Output the (X, Y) coordinate of the center of the cell containing the given text.  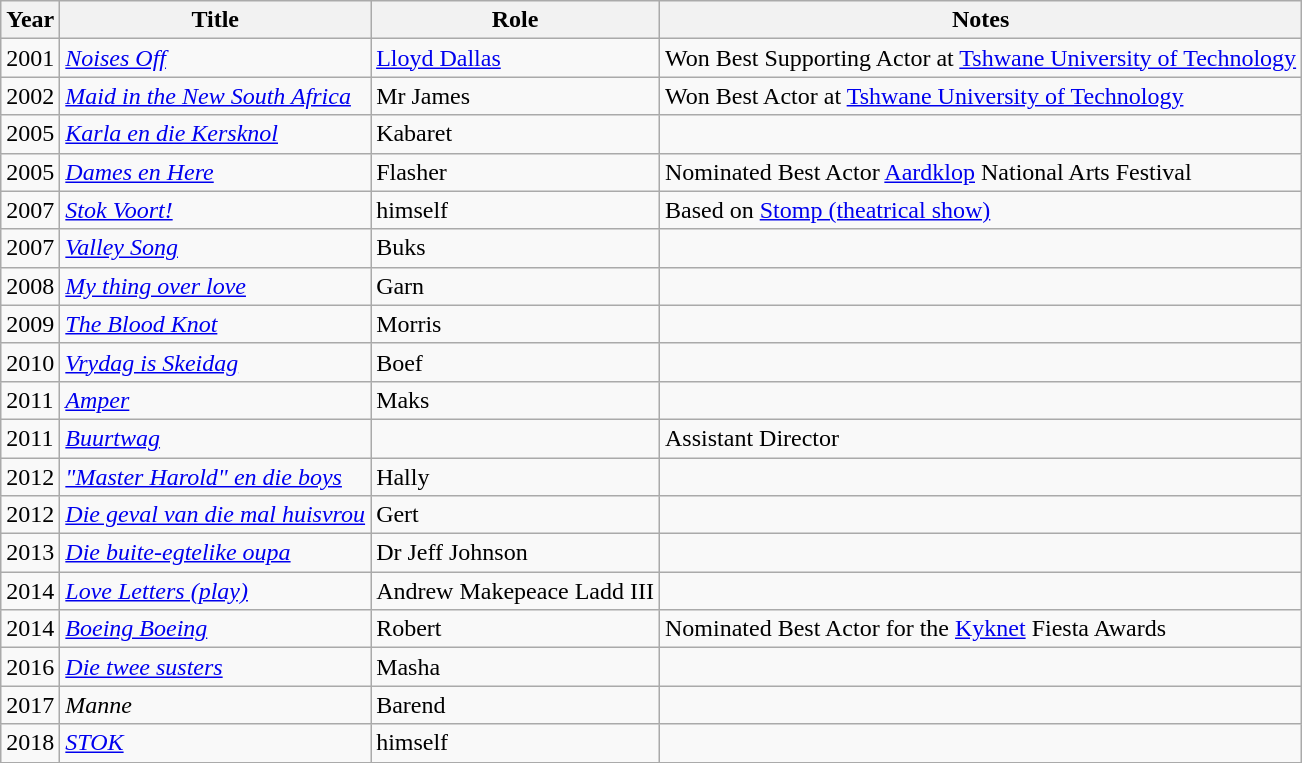
Die geval van die mal huisvrou (216, 515)
Assistant Director (981, 438)
Flasher (516, 172)
2018 (30, 743)
STOK (216, 743)
Karla en die Kersknol (216, 134)
Dr Jeff Johnson (516, 553)
Andrew Makepeace Ladd III (516, 591)
Manne (216, 705)
Gert (516, 515)
Boeing Boeing (216, 629)
Year (30, 20)
Noises Off (216, 58)
Maks (516, 400)
Nominated Best Actor Aardklop National Arts Festival (981, 172)
"Master Harold" en die boys (216, 477)
Lloyd Dallas (516, 58)
2016 (30, 667)
Die twee susters (216, 667)
Role (516, 20)
2009 (30, 324)
2001 (30, 58)
Love Letters (play) (216, 591)
Robert (516, 629)
Kabaret (516, 134)
My thing over love (216, 286)
2008 (30, 286)
Stok Voort! (216, 210)
Buks (516, 248)
Mr James (516, 96)
Garn (516, 286)
2013 (30, 553)
Masha (516, 667)
The Blood Knot (216, 324)
Based on Stomp (theatrical show) (981, 210)
Boef (516, 362)
Valley Song (216, 248)
Amper (216, 400)
2010 (30, 362)
Won Best Actor at Tshwane University of Technology (981, 96)
Barend (516, 705)
Won Best Supporting Actor at Tshwane University of Technology (981, 58)
Hally (516, 477)
Dames en Here (216, 172)
Buurtwag (216, 438)
2017 (30, 705)
Maid in the New South Africa (216, 96)
Die buite-egtelike oupa (216, 553)
Morris (516, 324)
Title (216, 20)
Vrydag is Skeidag (216, 362)
Notes (981, 20)
2002 (30, 96)
Nominated Best Actor for the Kyknet Fiesta Awards (981, 629)
